Provide the [X, Y] coordinate of the cell's center where the given text is located.  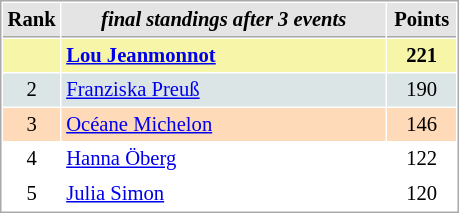
Lou Jeanmonnot [224, 56]
Julia Simon [224, 194]
120 [422, 194]
final standings after 3 events [224, 20]
Océane Michelon [224, 124]
122 [422, 158]
190 [422, 90]
4 [32, 158]
Franziska Preuß [224, 90]
Rank [32, 20]
Hanna Öberg [224, 158]
2 [32, 90]
146 [422, 124]
5 [32, 194]
221 [422, 56]
3 [32, 124]
Points [422, 20]
